Search for the cell housing the specified text and yield its (X, Y) center coordinate. 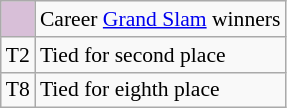
T8 (18, 90)
Tied for eighth place (160, 90)
T2 (18, 55)
Tied for second place (160, 55)
Career Grand Slam winners (160, 19)
